Find where the given text appears and provide that cell's center as [x, y] coordinate. 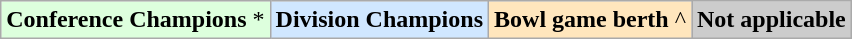
Division Champions [379, 20]
Bowl game berth ^ [590, 20]
Not applicable [772, 20]
Conference Champions * [136, 20]
